Detect which cell encompasses the target text, then output its (X, Y) center coordinate. 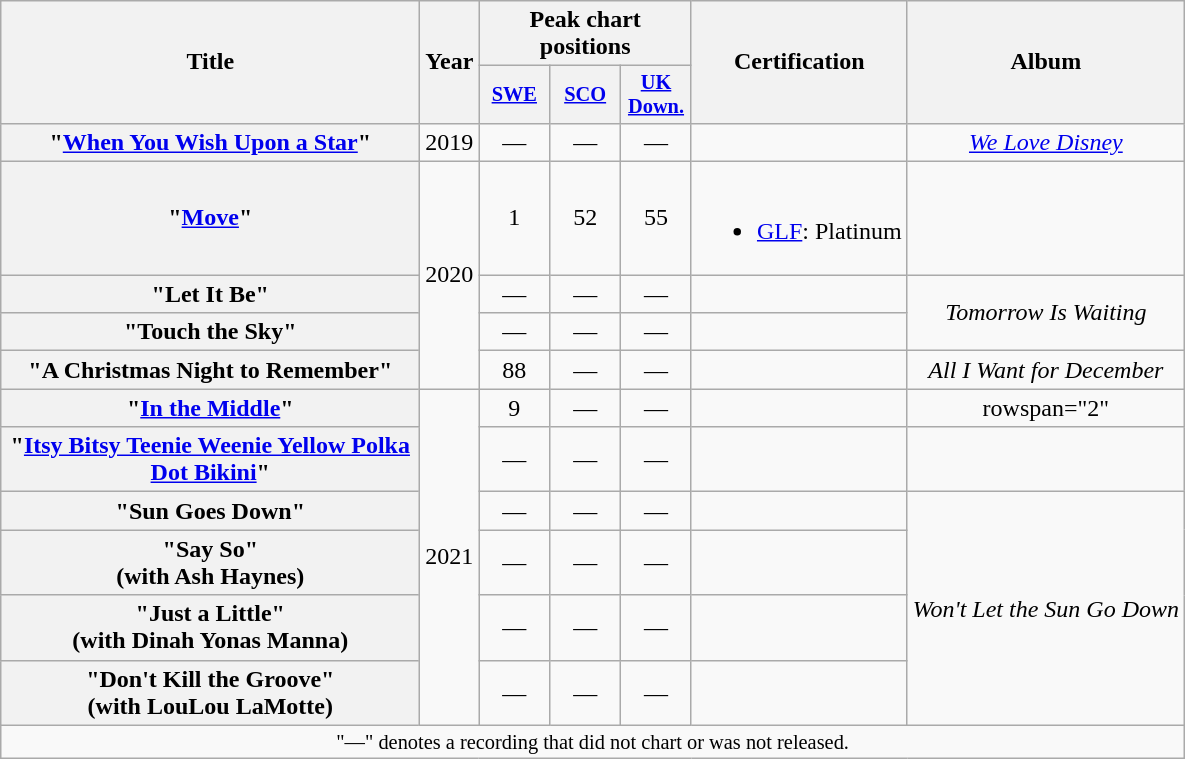
55 (656, 218)
Won't Let the Sun Go Down (1046, 608)
Title (210, 62)
"Move" (210, 218)
88 (514, 370)
Tomorrow Is Waiting (1046, 313)
"In the Middle" (210, 408)
"—" denotes a recording that did not chart or was not released. (593, 742)
"When You Wish Upon a Star" (210, 142)
Peak chart positions (586, 34)
SWE (514, 95)
"Sun Goes Down" (210, 511)
2019 (450, 142)
Year (450, 62)
GLF: Platinum (799, 218)
"Let It Be" (210, 294)
Certification (799, 62)
1 (514, 218)
rowspan="2" (1046, 408)
"Don't Kill the Groove" (with LouLou LaMotte) (210, 692)
All I Want for December (1046, 370)
2021 (450, 557)
"Say So" (with Ash Haynes) (210, 562)
Album (1046, 62)
52 (586, 218)
SCO (586, 95)
"Just a Little" (with Dinah Yonas Manna) (210, 628)
2020 (450, 276)
"Itsy Bitsy Teenie Weenie Yellow Polka Dot Bikini" (210, 460)
"A Christmas Night to Remember" (210, 370)
We Love Disney (1046, 142)
UKDown. (656, 95)
9 (514, 408)
"Touch the Sky" (210, 332)
